Determine the (X, Y) coordinate at the center of the cell enclosing the given text.  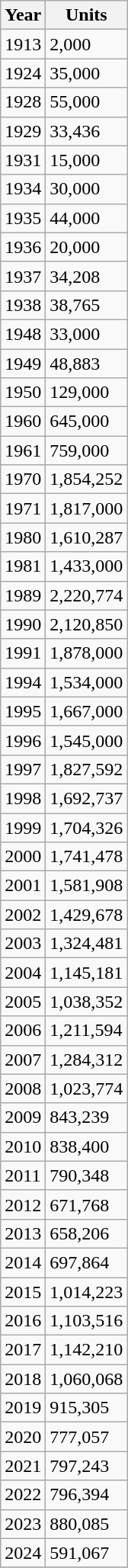
Year (23, 15)
1,610,287 (87, 537)
1,692,737 (87, 798)
2006 (23, 1031)
1913 (23, 44)
2014 (23, 1262)
1,581,908 (87, 886)
1935 (23, 218)
1928 (23, 102)
Units (87, 15)
2009 (23, 1117)
838,400 (87, 1146)
20,000 (87, 247)
1,827,592 (87, 769)
2001 (23, 886)
2004 (23, 973)
2016 (23, 1321)
2002 (23, 915)
30,000 (87, 189)
759,000 (87, 451)
33,000 (87, 334)
1990 (23, 624)
15,000 (87, 160)
1,534,000 (87, 682)
1,704,326 (87, 827)
2008 (23, 1089)
48,883 (87, 364)
1,014,223 (87, 1292)
1960 (23, 422)
1,741,478 (87, 857)
777,057 (87, 1437)
1996 (23, 740)
2007 (23, 1060)
129,000 (87, 393)
2015 (23, 1292)
1997 (23, 769)
34,208 (87, 276)
2024 (23, 1553)
645,000 (87, 422)
2019 (23, 1408)
1,817,000 (87, 508)
671,768 (87, 1204)
1,433,000 (87, 566)
33,436 (87, 131)
797,243 (87, 1466)
1948 (23, 334)
915,305 (87, 1408)
1980 (23, 537)
2,120,850 (87, 624)
1,284,312 (87, 1060)
2010 (23, 1146)
35,000 (87, 73)
1,667,000 (87, 711)
790,348 (87, 1175)
2013 (23, 1233)
1,211,594 (87, 1031)
1,103,516 (87, 1321)
1934 (23, 189)
1,854,252 (87, 479)
1,142,210 (87, 1350)
38,765 (87, 305)
1,038,352 (87, 1002)
1931 (23, 160)
1981 (23, 566)
2023 (23, 1524)
1950 (23, 393)
1,429,678 (87, 915)
1994 (23, 682)
1929 (23, 131)
2003 (23, 944)
2012 (23, 1204)
2017 (23, 1350)
2020 (23, 1437)
1936 (23, 247)
1989 (23, 595)
2022 (23, 1495)
1995 (23, 711)
697,864 (87, 1262)
55,000 (87, 102)
658,206 (87, 1233)
2000 (23, 857)
880,085 (87, 1524)
44,000 (87, 218)
1,545,000 (87, 740)
2,220,774 (87, 595)
2018 (23, 1379)
1,145,181 (87, 973)
1971 (23, 508)
1924 (23, 73)
2011 (23, 1175)
1,023,774 (87, 1089)
1949 (23, 364)
1937 (23, 276)
591,067 (87, 1553)
1970 (23, 479)
1961 (23, 451)
2021 (23, 1466)
1,324,481 (87, 944)
1,060,068 (87, 1379)
1,878,000 (87, 653)
796,394 (87, 1495)
1938 (23, 305)
2,000 (87, 44)
2005 (23, 1002)
843,239 (87, 1117)
1991 (23, 653)
1999 (23, 827)
1998 (23, 798)
